Determine the (x, y) coordinate at the center of the cell enclosing the given text.  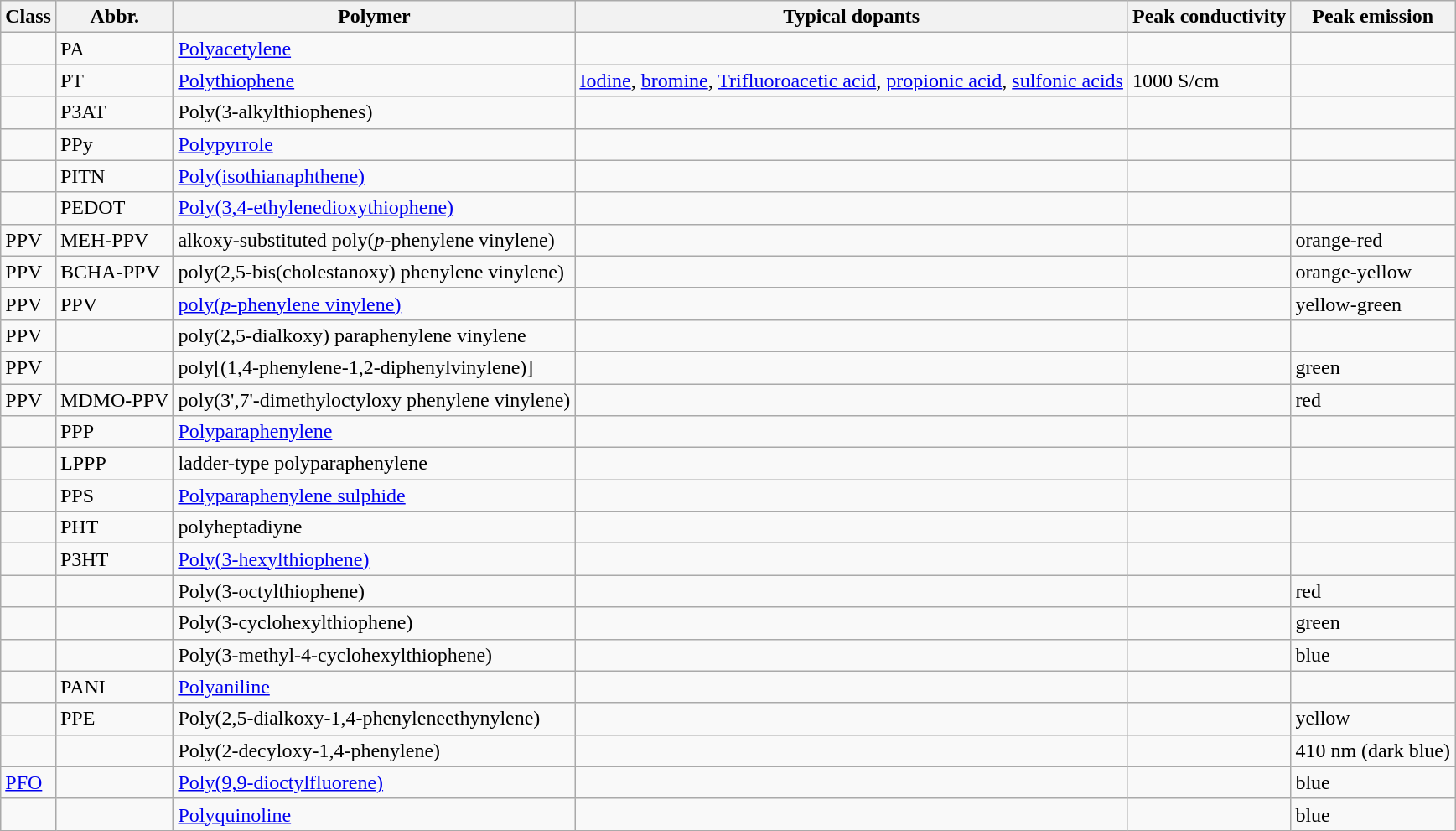
PPE (114, 719)
410 nm (dark blue) (1373, 750)
Polyquinoline (374, 814)
1000 S/cm (1209, 81)
Peak conductivity (1209, 17)
orange-yellow (1373, 272)
PT (114, 81)
P3HT (114, 559)
MDMO-PPV (114, 400)
PFO (28, 782)
LPPP (114, 464)
Poly(isothianaphthene) (374, 176)
Poly(3,4-ethylenedioxythiophene) (374, 208)
PHT (114, 527)
PPy (114, 144)
P3AT (114, 112)
Poly(3-octylthiophene) (374, 591)
Polythiophene (374, 81)
Polymer (374, 17)
Polyparaphenylene (374, 432)
Polypyrrole (374, 144)
poly(2,5-bis(cholestanoxy) phenylene vinylene) (374, 272)
Polyparaphenylene sulphide (374, 496)
Polyaniline (374, 687)
Poly(3-hexylthiophene) (374, 559)
Poly(9,9-dioctylfluorene) (374, 782)
BCHA-PPV (114, 272)
Poly(2,5-dialkoxy-1,4-phenyleneethynylene) (374, 719)
Iodine, bromine, Trifluoroacetic acid, propionic acid, sulfonic acids (852, 81)
yellow (1373, 719)
polyheptadiyne (374, 527)
Typical dopants (852, 17)
orange-red (1373, 240)
PANI (114, 687)
PEDOT (114, 208)
Poly(3-cyclohexylthiophene) (374, 623)
Poly(3-methyl-4-cyclohexylthiophene) (374, 655)
ladder-type polyparaphenylene (374, 464)
Peak emission (1373, 17)
PITN (114, 176)
Poly(3-alkylthiophenes) (374, 112)
poly(2,5-dialkoxy) paraphenylene vinylene (374, 335)
poly(p-phenylene vinylene) (374, 304)
PA (114, 49)
poly(3',7'-dimethyloctyloxy phenylene vinylene) (374, 400)
yellow-green (1373, 304)
PPP (114, 432)
alkoxy-substituted poly(p-phenylene vinylene) (374, 240)
PPS (114, 496)
MEH-PPV (114, 240)
poly[(1,4-phenylene-1,2-diphenylvinylene)] (374, 367)
Class (28, 17)
Poly(2-decyloxy-1,4-phenylene) (374, 750)
Abbr. (114, 17)
Polyacetylene (374, 49)
